For the text-containing cell, return its midpoint in [x, y] coordinate format. 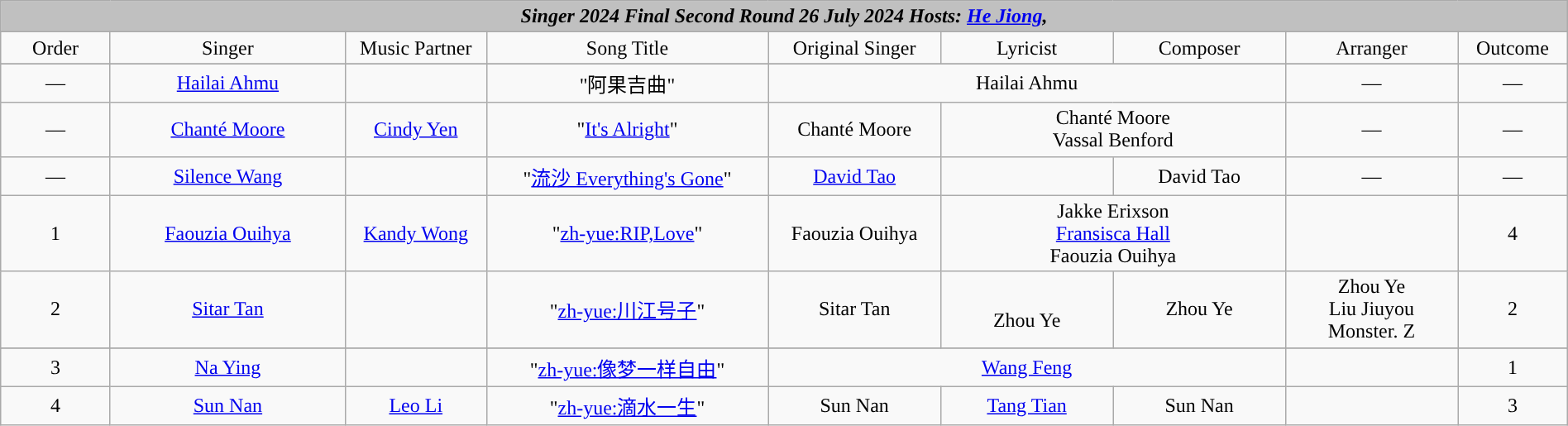
Singer 2024 Final Second Round 26 July 2024 Hosts: He Jiong, [784, 17]
Chanté MooreVassal Benford [1113, 129]
Zhou YeLiu JiuyouMonster. Z [1371, 309]
Cindy Yen [416, 129]
Composer [1199, 48]
"zh-yue:滴水一生" [627, 405]
"zh-yue:像梦一样自由" [627, 367]
Jakke ErixsonFransisca HallFaouzia Ouihya [1113, 233]
Arranger [1371, 48]
Singer [227, 48]
Order [56, 48]
"流沙 Everything's Gone" [627, 175]
"It's Alright" [627, 129]
Tang Tian [1026, 405]
"zh-yue:RIP,Love" [627, 233]
Na Ying [227, 367]
Outcome [1513, 48]
Music Partner [416, 48]
Song Title [627, 48]
Silence Wang [227, 175]
"阿果吉曲" [627, 83]
Original Singer [854, 48]
Lyricist [1026, 48]
Wang Feng [1027, 367]
Kandy Wong [416, 233]
Leo Li [416, 405]
"zh-yue:川江号子" [627, 309]
